Identify which cell holds the provided text, then report its (X, Y) central coordinate. 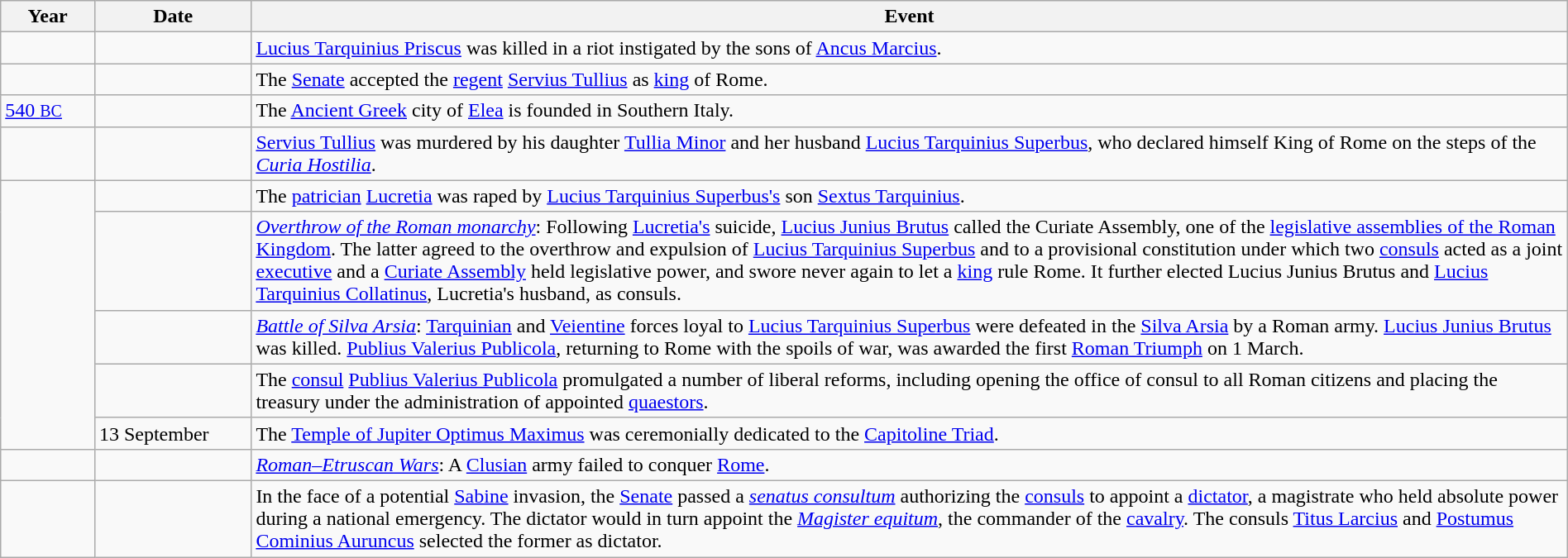
Lucius Tarquinius Priscus was killed in a riot instigated by the sons of Ancus Marcius. (910, 48)
The patrician Lucretia was raped by Lucius Tarquinius Superbus's son Sextus Tarquinius. (910, 196)
The Ancient Greek city of Elea is founded in Southern Italy. (910, 111)
Date (172, 17)
Year (48, 17)
Roman–Etruscan Wars: A Clusian army failed to conquer Rome. (910, 465)
The Senate accepted the regent Servius Tullius as king of Rome. (910, 79)
The Temple of Jupiter Optimus Maximus was ceremonially dedicated to the Capitoline Triad. (910, 433)
13 September (172, 433)
540 BC (48, 111)
Event (910, 17)
